Return [x, y] of the center of cell containing provided text 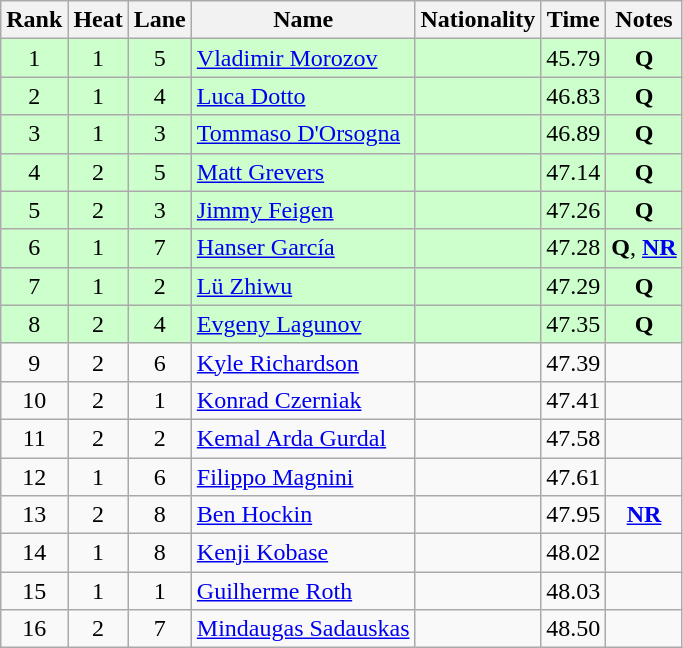
NR [644, 515]
Heat [98, 20]
Tommaso D'Orsogna [303, 134]
Lü Zhiwu [303, 286]
Q, NR [644, 248]
Hanser García [303, 248]
48.50 [574, 629]
47.61 [574, 477]
12 [34, 477]
48.03 [574, 591]
Kenji Kobase [303, 553]
45.79 [574, 58]
15 [34, 591]
Kemal Arda Gurdal [303, 438]
47.35 [574, 324]
16 [34, 629]
13 [34, 515]
47.26 [574, 210]
Matt Grevers [303, 172]
Jimmy Feigen [303, 210]
Nationality [478, 20]
48.02 [574, 553]
Mindaugas Sadauskas [303, 629]
Guilherme Roth [303, 591]
14 [34, 553]
Kyle Richardson [303, 362]
Rank [34, 20]
Konrad Czerniak [303, 400]
47.14 [574, 172]
46.83 [574, 96]
47.28 [574, 248]
Name [303, 20]
47.95 [574, 515]
10 [34, 400]
Luca Dotto [303, 96]
Filippo Magnini [303, 477]
47.39 [574, 362]
11 [34, 438]
47.58 [574, 438]
Notes [644, 20]
9 [34, 362]
Ben Hockin [303, 515]
46.89 [574, 134]
Vladimir Morozov [303, 58]
Time [574, 20]
Lane [160, 20]
47.29 [574, 286]
47.41 [574, 400]
Evgeny Lagunov [303, 324]
